Capture the cell that displays the provided text and extract its [X, Y] central coordinate. 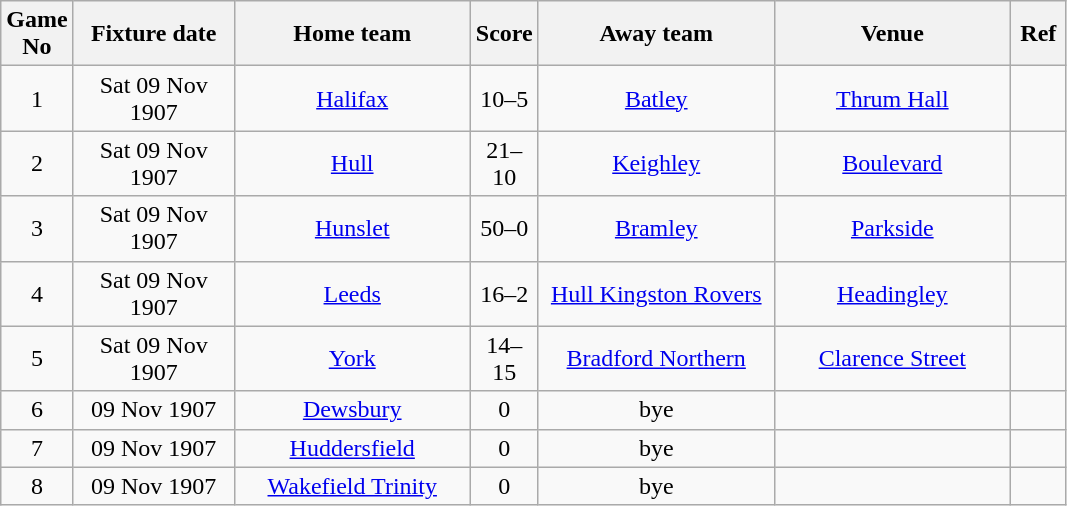
10–5 [504, 98]
Venue [892, 34]
1 [37, 98]
Clarence Street [892, 358]
Keighley [656, 164]
6 [37, 410]
3 [37, 228]
21–10 [504, 164]
Ref [1038, 34]
Hunslet [352, 228]
5 [37, 358]
Parkside [892, 228]
4 [37, 294]
8 [37, 486]
Hull [352, 164]
York [352, 358]
Boulevard [892, 164]
Bramley [656, 228]
7 [37, 448]
50–0 [504, 228]
Wakefield Trinity [352, 486]
Away team [656, 34]
Leeds [352, 294]
Score [504, 34]
Halifax [352, 98]
Bradford Northern [656, 358]
Huddersfield [352, 448]
Fixture date [154, 34]
Headingley [892, 294]
Hull Kingston Rovers [656, 294]
Thrum Hall [892, 98]
16–2 [504, 294]
Dewsbury [352, 410]
Home team [352, 34]
Batley [656, 98]
Game No [37, 34]
14–15 [504, 358]
2 [37, 164]
